Return (X, Y) of the center of cell containing provided text 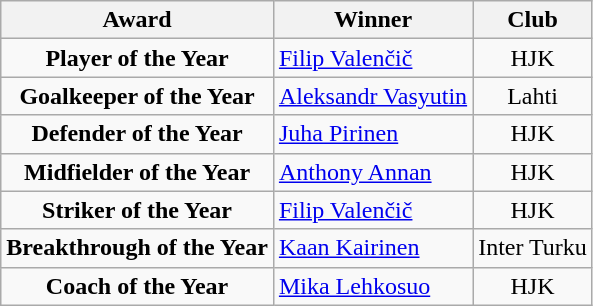
Midfielder of the Year (138, 172)
Goalkeeper of the Year (138, 96)
Defender of the Year (138, 134)
Striker of the Year (138, 210)
Award (138, 20)
Aleksandr Vasyutin (372, 96)
Anthony Annan (372, 172)
Winner (372, 20)
Club (533, 20)
Player of the Year (138, 58)
Lahti (533, 96)
Juha Pirinen (372, 134)
Inter Turku (533, 248)
Mika Lehkosuo (372, 286)
Coach of the Year (138, 286)
Kaan Kairinen (372, 248)
Breakthrough of the Year (138, 248)
